Determine the [X, Y] coordinate at the center of the cell enclosing the given text.  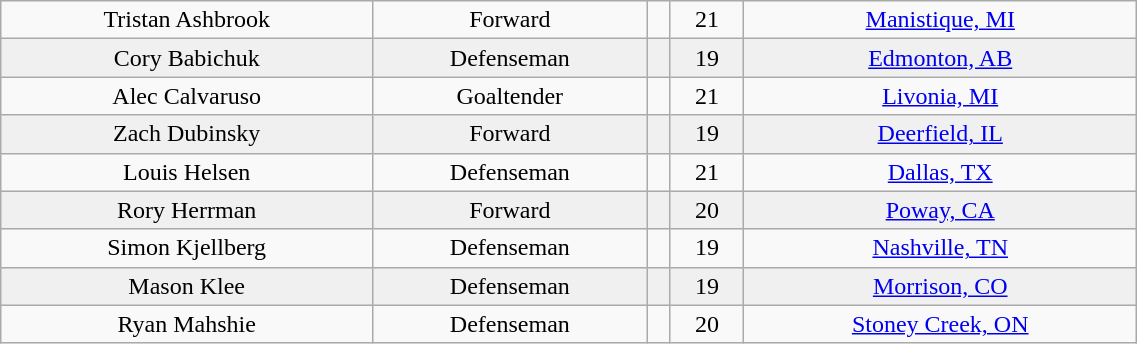
Ryan Mahshie [187, 324]
Louis Helsen [187, 172]
Cory Babichuk [187, 58]
Edmonton, AB [940, 58]
Livonia, MI [940, 96]
Mason Klee [187, 286]
Nashville, TN [940, 248]
Morrison, CO [940, 286]
Stoney Creek, ON [940, 324]
Zach Dubinsky [187, 134]
Dallas, TX [940, 172]
Simon Kjellberg [187, 248]
Tristan Ashbrook [187, 20]
Alec Calvaruso [187, 96]
Manistique, MI [940, 20]
Poway, CA [940, 210]
Deerfield, IL [940, 134]
Rory Herrman [187, 210]
Goaltender [510, 96]
